Return the (x, y) coordinate for the center point of the cell that contains the specified text.  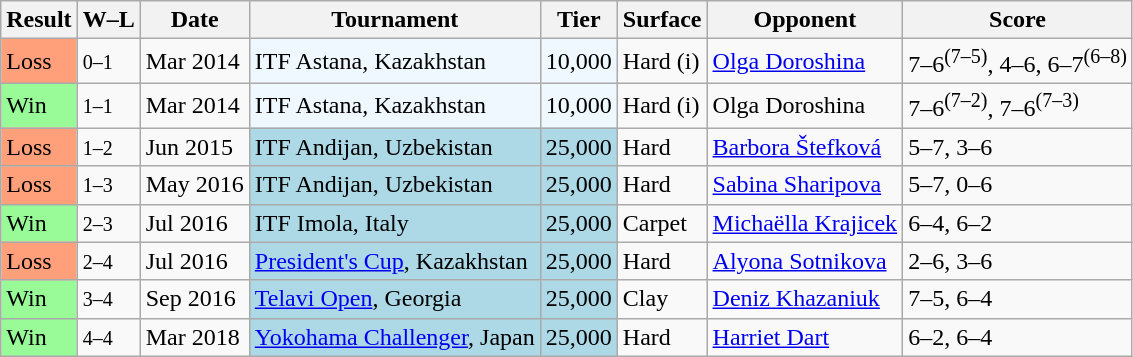
Sep 2016 (194, 299)
2–3 (108, 223)
Mar 2018 (194, 337)
Alyona Sotnikova (805, 261)
Sabina Sharipova (805, 185)
Harriet Dart (805, 337)
Carpet (662, 223)
Clay (662, 299)
7–6(7–5), 4–6, 6–7(6–8) (1018, 62)
2–6, 3–6 (1018, 261)
1–1 (108, 106)
1–2 (108, 147)
5–7, 3–6 (1018, 147)
6–4, 6–2 (1018, 223)
Result (39, 20)
Score (1018, 20)
Yokohama Challenger, Japan (394, 337)
7–5, 6–4 (1018, 299)
0–1 (108, 62)
ITF Imola, Italy (394, 223)
Telavi Open, Georgia (394, 299)
7–6(7–2), 7–6(7–3) (1018, 106)
3–4 (108, 299)
Date (194, 20)
5–7, 0–6 (1018, 185)
1–3 (108, 185)
Tournament (394, 20)
Barbora Štefková (805, 147)
Surface (662, 20)
6–2, 6–4 (1018, 337)
Deniz Khazaniuk (805, 299)
4–4 (108, 337)
Tier (578, 20)
2–4 (108, 261)
Opponent (805, 20)
President's Cup, Kazakhstan (394, 261)
May 2016 (194, 185)
W–L (108, 20)
Jun 2015 (194, 147)
Michaëlla Krajicek (805, 223)
